Determine the (x, y) coordinate at the center of the cell enclosing the given text.  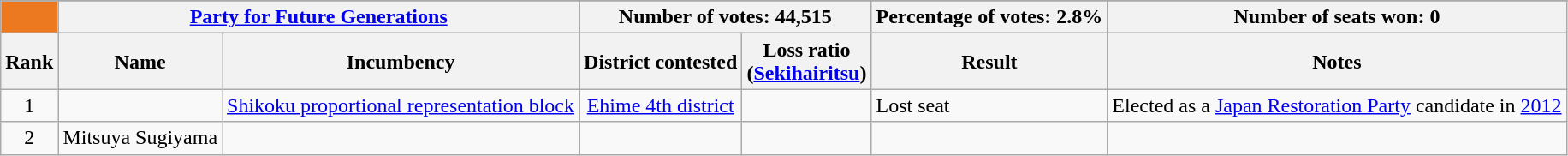
1 (29, 105)
Result (989, 62)
Mitsuya Sugiyama (140, 138)
2 (29, 138)
Rank (29, 62)
Elected as a Japan Restoration Party candidate in 2012 (1337, 105)
Lost seat (989, 105)
Number of seats won: 0 (1337, 17)
Notes (1337, 62)
Loss ratio(Sekihairitsu) (806, 62)
District contested (661, 62)
Number of votes: 44,515 (726, 17)
Percentage of votes: 2.8% (989, 17)
Incumbency (401, 62)
Ehime 4th district (661, 105)
Shikoku proportional representation block (401, 105)
Party for Future Generations (318, 17)
Name (140, 62)
